Output the [X, Y] coordinate of the center of the cell containing the given text.  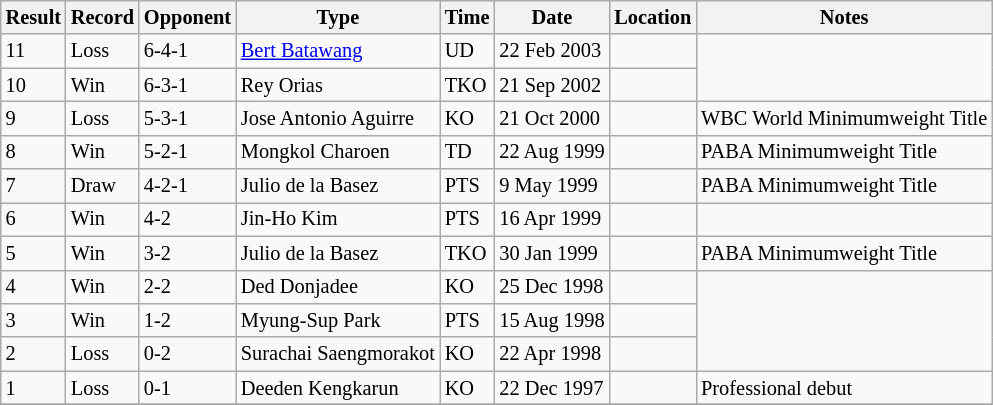
Record [102, 17]
2-2 [188, 287]
22 Feb 2003 [552, 51]
10 [34, 85]
6 [34, 219]
9 [34, 118]
1-2 [188, 320]
25 Dec 1998 [552, 287]
21 Oct 2000 [552, 118]
2 [34, 354]
Location [652, 17]
15 Aug 1998 [552, 320]
8 [34, 152]
WBC World Minimumweight Title [844, 118]
0-1 [188, 388]
21 Sep 2002 [552, 85]
9 May 1999 [552, 186]
Opponent [188, 17]
22 Apr 1998 [552, 354]
30 Jan 1999 [552, 253]
Surachai Saengmorakot [338, 354]
Jose Antonio Aguirre [338, 118]
Draw [102, 186]
4 [34, 287]
Notes [844, 17]
3 [34, 320]
Mongkol Charoen [338, 152]
Type [338, 17]
4-2-1 [188, 186]
4-2 [188, 219]
16 Apr 1999 [552, 219]
5-2-1 [188, 152]
TD [468, 152]
Professional debut [844, 388]
11 [34, 51]
Date [552, 17]
Bert Batawang [338, 51]
Time [468, 17]
0-2 [188, 354]
3-2 [188, 253]
Ded Donjadee [338, 287]
22 Dec 1997 [552, 388]
6-4-1 [188, 51]
Result [34, 17]
5 [34, 253]
5-3-1 [188, 118]
7 [34, 186]
22 Aug 1999 [552, 152]
UD [468, 51]
6-3-1 [188, 85]
Myung-Sup Park [338, 320]
Rey Orias [338, 85]
Jin-Ho Kim [338, 219]
Deeden Kengkarun [338, 388]
1 [34, 388]
